Detect which cell encompasses the target text, then output its [x, y] center coordinate. 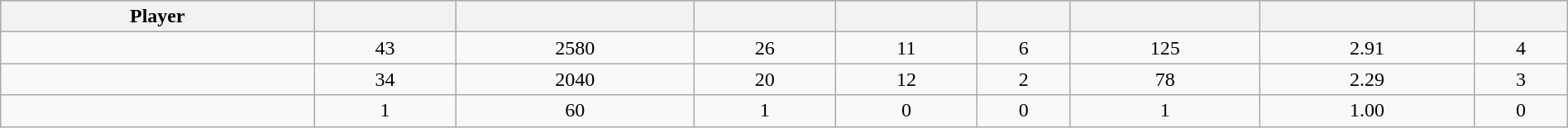
2.29 [1368, 79]
34 [385, 79]
125 [1165, 48]
2 [1024, 79]
43 [385, 48]
11 [906, 48]
2580 [575, 48]
12 [906, 79]
4 [1522, 48]
2.91 [1368, 48]
6 [1024, 48]
78 [1165, 79]
1.00 [1368, 111]
3 [1522, 79]
26 [764, 48]
2040 [575, 79]
20 [764, 79]
60 [575, 111]
Player [157, 17]
